Return (X, Y) of the center of cell containing provided text 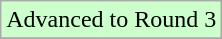
Advanced to Round 3 (112, 20)
